Return (x, y) of the center of cell containing provided text 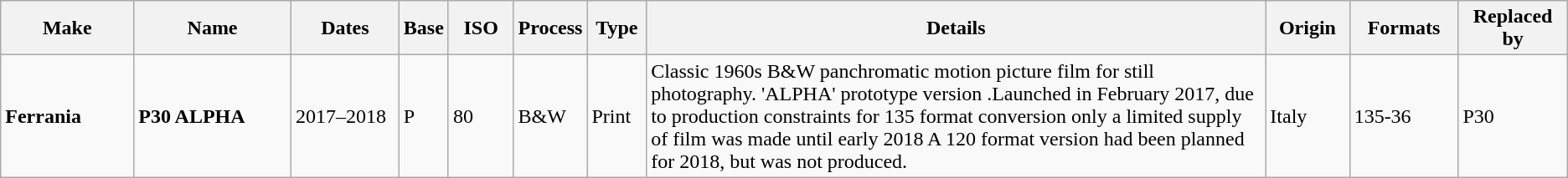
ISO (481, 28)
Name (213, 28)
Ferrania (67, 116)
Details (957, 28)
Make (67, 28)
Dates (345, 28)
Formats (1404, 28)
Replaced by (1513, 28)
Italy (1308, 116)
Print (616, 116)
P30 ALPHA (213, 116)
P (424, 116)
Process (550, 28)
Origin (1308, 28)
Type (616, 28)
135-36 (1404, 116)
80 (481, 116)
2017–2018 (345, 116)
P30 (1513, 116)
Base (424, 28)
B&W (550, 116)
